Provide the [X, Y] coordinate of the cell's center where the given text is located.  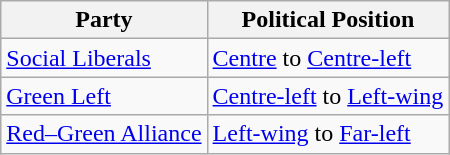
Red–Green Alliance [104, 134]
Centre to Centre-left [328, 58]
Social Liberals [104, 58]
Green Left [104, 96]
Left-wing to Far-left [328, 134]
Political Position [328, 20]
Centre-left to Left-wing [328, 96]
Party [104, 20]
